Search for the cell housing the specified text and yield its [x, y] center coordinate. 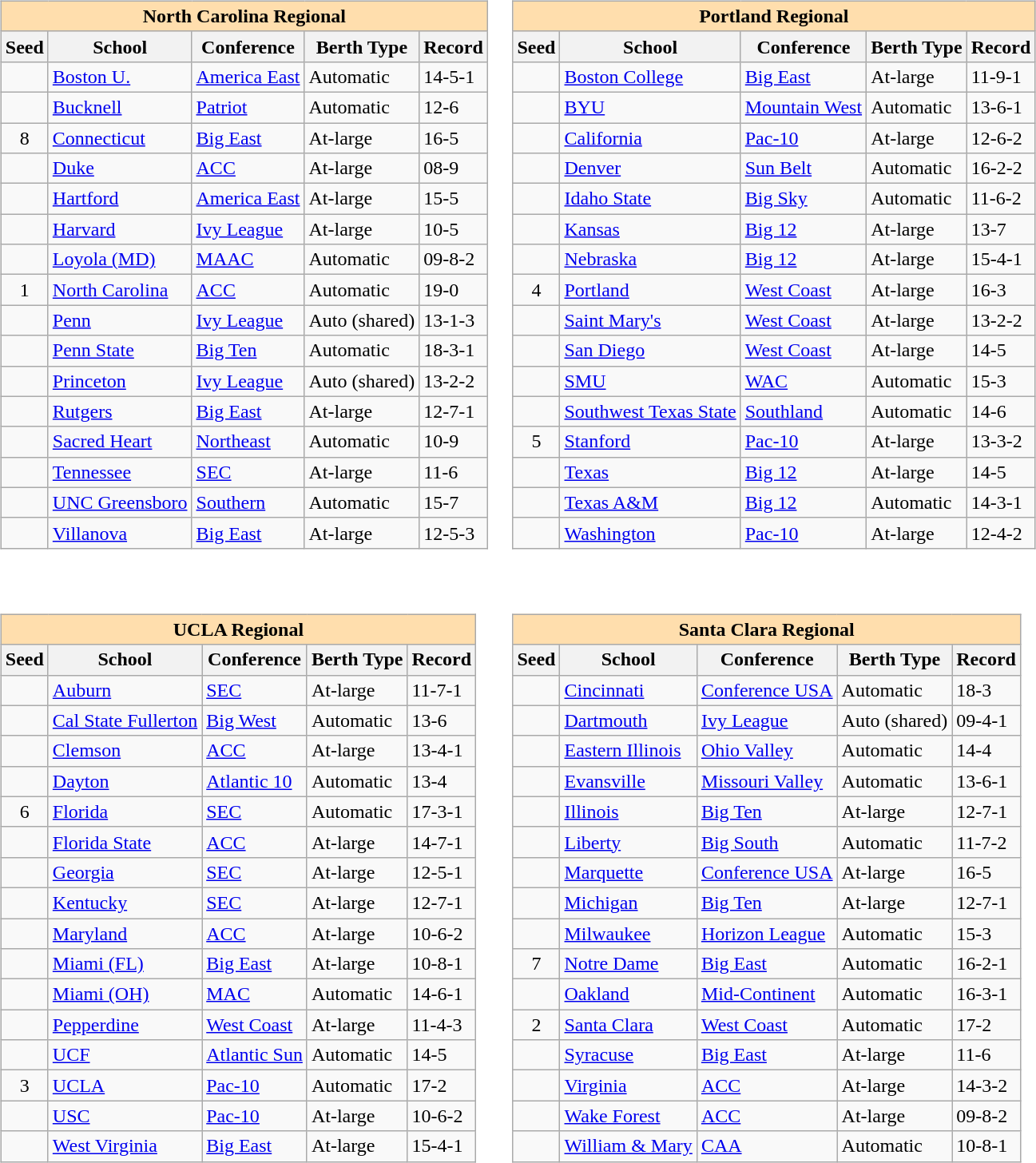
5 [537, 442]
Maryland [125, 934]
Loyola (MD) [120, 260]
12-4-2 [1001, 533]
Georgia [125, 872]
11-7-2 [986, 842]
Oakland [628, 994]
Eastern Illinois [628, 751]
16-3 [1001, 290]
7 [537, 964]
UCLA Regional [238, 629]
11-9-1 [1001, 77]
13-1-3 [454, 320]
SMU [650, 381]
12-6 [454, 107]
Auburn [125, 690]
13-3-2 [1001, 442]
Nebraska [650, 260]
Dartmouth [628, 720]
11-7-1 [442, 690]
09-4-1 [986, 720]
Southland [804, 411]
13-4 [442, 781]
William & Mary [628, 1146]
West Virginia [125, 1146]
Syracuse [628, 1055]
Santa Clara [628, 1025]
17-3-1 [442, 812]
Mountain West [804, 107]
Sacred Heart [120, 442]
BYU [650, 107]
14-4 [986, 751]
4 [537, 290]
North Carolina Regional [244, 16]
Penn [120, 320]
Denver [650, 169]
14-3-1 [1001, 502]
10-9 [454, 442]
Texas A&M [650, 502]
18-3 [986, 690]
16-2-2 [1001, 169]
Missouri Valley [767, 781]
Clemson [125, 751]
Big South [767, 842]
Florida [125, 812]
USC [125, 1116]
12-5-3 [454, 533]
14-6 [1001, 411]
Northeast [248, 442]
14-6-1 [442, 994]
Dayton [125, 781]
12-6-2 [1001, 138]
Notre Dame [628, 964]
3 [24, 1086]
1 [24, 290]
6 [24, 812]
13-7 [1001, 229]
CAA [767, 1146]
8 [24, 138]
Boston U. [120, 77]
Tennessee [120, 472]
Miami (OH) [125, 994]
North Carolina [120, 290]
Stanford [650, 442]
Liberty [628, 842]
Rutgers [120, 411]
13-6 [442, 720]
10-5 [454, 229]
Portland [650, 290]
Santa Clara Regional [767, 629]
Connecticut [120, 138]
Ohio Valley [767, 751]
Virginia [628, 1086]
California [650, 138]
11-6-2 [1001, 199]
Portland Regional [774, 16]
15-5 [454, 199]
Milwaukee [628, 934]
Wake Forest [628, 1116]
08-9 [454, 169]
Pepperdine [125, 1025]
Southern [248, 502]
Bucknell [120, 107]
UCF [125, 1055]
Boston College [650, 77]
14-5-1 [454, 77]
Villanova [120, 533]
15-7 [454, 502]
Southwest Texas State [650, 411]
Cincinnati [628, 690]
Big West [255, 720]
14-7-1 [442, 842]
Saint Mary's [650, 320]
Evansville [628, 781]
Big Sky [804, 199]
San Diego [650, 351]
16-3-1 [986, 994]
14-3-2 [986, 1086]
Idaho State [650, 199]
11-4-3 [442, 1025]
MAC [255, 994]
Atlantic 10 [255, 781]
Texas [650, 472]
Michigan [628, 903]
Hartford [120, 199]
Atlantic Sun [255, 1055]
Cal State Fullerton [125, 720]
UNC Greensboro [120, 502]
Patriot [248, 107]
19-0 [454, 290]
12-5-1 [442, 872]
Marquette [628, 872]
13-4-1 [442, 751]
MAAC [248, 260]
Kansas [650, 229]
Horizon League [767, 934]
18-3-1 [454, 351]
Penn State [120, 351]
Princeton [120, 381]
16-2-1 [986, 964]
Washington [650, 533]
Sun Belt [804, 169]
Harvard [120, 229]
2 [537, 1025]
Miami (FL) [125, 964]
Mid-Continent [767, 994]
Kentucky [125, 903]
Florida State [125, 842]
WAC [804, 381]
UCLA [125, 1086]
Duke [120, 169]
Illinois [628, 812]
